Return the [X, Y] coordinate for the center point of the cell that contains the specified text.  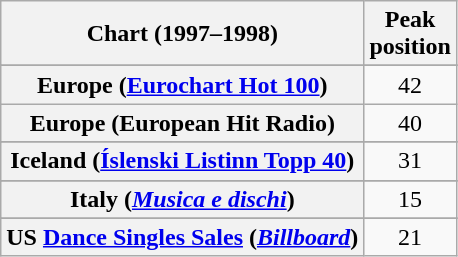
15 [410, 199]
40 [410, 123]
Italy (Musica e dischi) [182, 199]
42 [410, 85]
US Dance Singles Sales (Billboard) [182, 237]
Iceland (Íslenski Listinn Topp 40) [182, 161]
Peakposition [410, 34]
Europe (Eurochart Hot 100) [182, 85]
Europe (European Hit Radio) [182, 123]
Chart (1997–1998) [182, 34]
21 [410, 237]
31 [410, 161]
